Provide the (X, Y) coordinate of the cell's center where the given text is located.  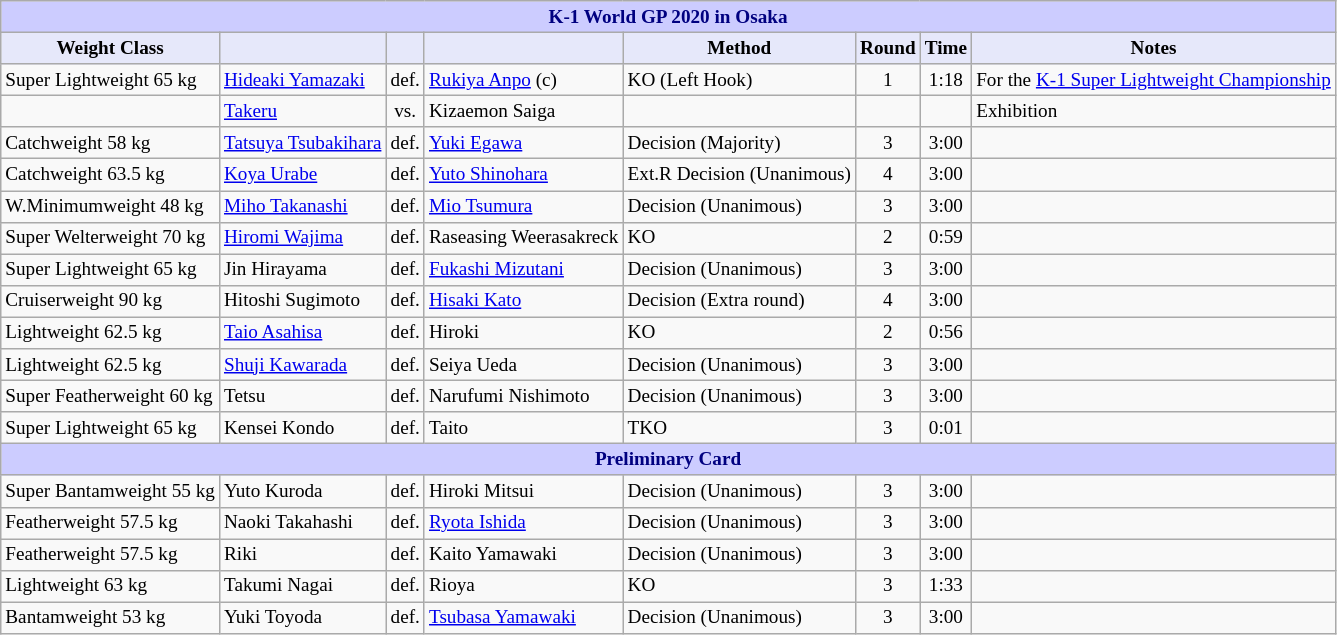
Hisaki Kato (524, 301)
0:59 (946, 238)
Hitoshi Sugimoto (302, 301)
Lightweight 63 kg (110, 586)
Super Bantamweight 55 kg (110, 491)
Taio Asahisa (302, 333)
Yuto Shinohara (524, 175)
K-1 World GP 2020 in Osaka (668, 17)
Raseasing Weerasakreck (524, 238)
Taito (524, 428)
For the K-1 Super Lightweight Championship (1154, 80)
Decision (Extra round) (740, 301)
0:01 (946, 428)
Decision (Majority) (740, 143)
Kensei Kondo (302, 428)
1:18 (946, 80)
Mio Tsumura (524, 206)
Weight Class (110, 48)
Kizaemon Saiga (524, 111)
Tsubasa Yamawaki (524, 618)
1:33 (946, 586)
Takumi Nagai (302, 586)
Kaito Yamawaki (524, 554)
Seiya Ueda (524, 365)
Naoki Takahashi (302, 523)
Rioya (524, 586)
TKO (740, 428)
Yuki Egawa (524, 143)
Rukiya Anpo (c) (524, 80)
Hiroki (524, 333)
Fukashi Mizutani (524, 270)
Yuto Kuroda (302, 491)
Super Welterweight 70 kg (110, 238)
Shuji Kawarada (302, 365)
Miho Takanashi (302, 206)
Time (946, 48)
Super Featherweight 60 kg (110, 396)
KO (Left Hook) (740, 80)
Ext.R Decision (Unanimous) (740, 175)
Notes (1154, 48)
vs. (405, 111)
Bantamweight 53 kg (110, 618)
Jin Hirayama (302, 270)
Round (888, 48)
Tatsuya Tsubakihara (302, 143)
Riki (302, 554)
0:56 (946, 333)
Narufumi Nishimoto (524, 396)
Cruiserweight 90 kg (110, 301)
Ryota Ishida (524, 523)
Catchweight 63.5 kg (110, 175)
Exhibition (1154, 111)
Catchweight 58 kg (110, 143)
Takeru (302, 111)
Method (740, 48)
W.Minimumweight 48 kg (110, 206)
Yuki Toyoda (302, 618)
Hiroki Mitsui (524, 491)
Tetsu (302, 396)
Preliminary Card (668, 460)
Hiromi Wajima (302, 238)
1 (888, 80)
Koya Urabe (302, 175)
Hideaki Yamazaki (302, 80)
